Pinpoint the cell where the given text exists, returning its [x, y] midpoint coordinate. 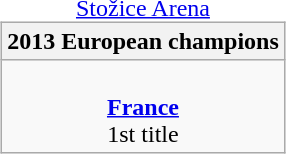
France1st title [144, 106]
2013 European champions [144, 41]
